Identify which cell holds the provided text, then report its (x, y) central coordinate. 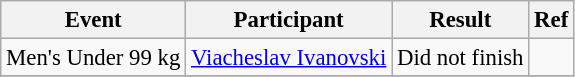
Ref (552, 20)
Participant (289, 20)
Result (460, 20)
Event (94, 20)
Men's Under 99 kg (94, 58)
Did not finish (460, 58)
Viacheslav Ivanovski (289, 58)
